Pinpoint the cell where the given text exists, returning its (x, y) midpoint coordinate. 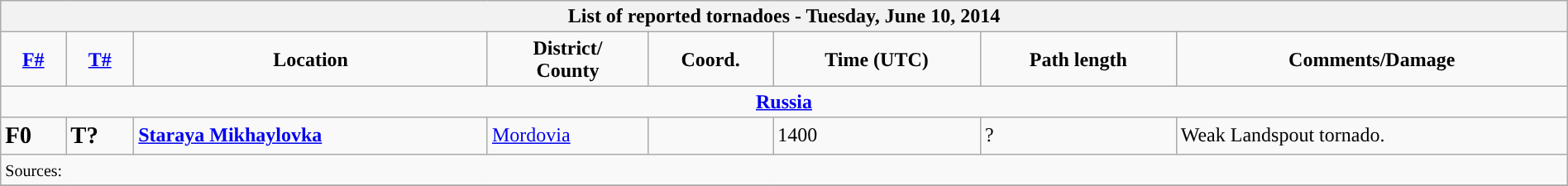
T? (100, 136)
F# (33, 60)
Staraya Mikhaylovka (311, 136)
Weak Landspout tornado. (1371, 136)
District/County (567, 60)
Sources: (784, 169)
F0 (33, 136)
List of reported tornadoes - Tuesday, June 10, 2014 (784, 17)
1400 (877, 136)
Russia (784, 102)
Coord. (710, 60)
T# (100, 60)
Path length (1078, 60)
? (1078, 136)
Time (UTC) (877, 60)
Mordovia (567, 136)
Location (311, 60)
Comments/Damage (1371, 60)
